For the text-containing cell, return its midpoint in [x, y] coordinate format. 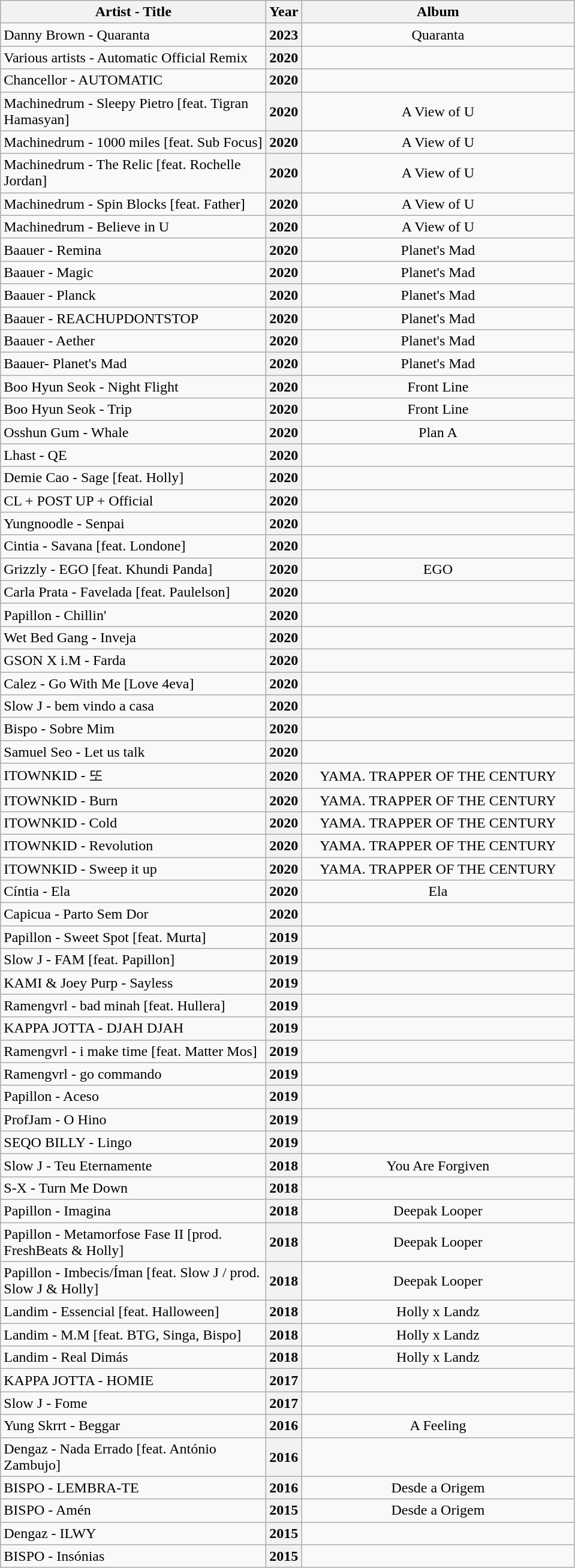
Carla Prata - Favelada [feat. Paulelson] [133, 592]
BISPO - Insónias [133, 1556]
Dengaz - Nada Errado [feat. António Zambujo] [133, 1457]
Wet Bed Gang - Inveja [133, 637]
ITOWNKID - Sweep it up [133, 869]
Plan A [438, 432]
S-X - Turn Me Down [133, 1188]
Dengaz - ILWY [133, 1533]
Yungnoodle - Senpai [133, 523]
Grizzly - EGO [feat. Khundi Panda] [133, 569]
Ramengvrl - go commando [133, 1074]
Artist - Title [133, 12]
Album [438, 12]
Calez - Go With Me [Love 4eva] [133, 683]
Machinedrum - Spin Blocks [feat. Father] [133, 204]
Boo Hyun Seok - Trip [133, 410]
Baauer - Aether [133, 341]
Papillon - Chillin' [133, 615]
Ramengvrl - i make time [feat. Matter Mos] [133, 1051]
You Are Forgiven [438, 1165]
Papillon - Imbecis/Íman [feat. Slow J / prod. Slow J & Holly] [133, 1281]
Capicua - Parto Sem Dor [133, 914]
EGO [438, 569]
Danny Brown - Quaranta [133, 35]
Year [284, 12]
ITOWNKID - Burn [133, 800]
ITOWNKID - Revolution [133, 845]
Machinedrum - 1000 miles [feat. Sub Focus] [133, 142]
Slow J - Teu Eternamente [133, 1165]
Landim - Essencial [feat. Halloween] [133, 1312]
Papillon - Metamorfose Fase II [prod. FreshBeats & Holly] [133, 1241]
Papillon - Aceso [133, 1097]
Boo Hyun Seok - Night Flight [133, 387]
Baauer- Planet's Mad [133, 364]
GSON X i.M - Farda [133, 660]
Baauer - REACHUPDONTSTOP [133, 318]
Chancellor - AUTOMATIC [133, 80]
Slow J - Fome [133, 1403]
Papillon - Sweet Spot [feat. Murta] [133, 937]
Landim - Real Dimás [133, 1358]
Bispo - Sobre Mim [133, 729]
Quaranta [438, 35]
BISPO - Amén [133, 1510]
Slow J - FAM [feat. Papillon] [133, 960]
ITOWNKID - Cold [133, 823]
Osshun Gum - Whale [133, 432]
KAPPA JOTTA - DJAH DJAH [133, 1028]
Ela [438, 892]
Yung Skrrt - Beggar [133, 1426]
Landim - M.M [feat. BTG, Singa, Bispo] [133, 1335]
2023 [284, 35]
Cintia - Savana [feat. Londone] [133, 546]
SEQO BILLY - Lingo [133, 1142]
Papillon - Imagina [133, 1211]
Slow J - bem vindo a casa [133, 706]
Various artists - Automatic Official Remix [133, 58]
Ramengvrl - bad minah [feat. Hullera] [133, 1006]
Baauer - Remina [133, 249]
KAPPA JOTTA - HOMIE [133, 1380]
Machinedrum - The Relic [feat. Rochelle Jordan] [133, 173]
A Feeling [438, 1426]
ProfJam - O Hino [133, 1119]
KAMI & Joey Purp - Sayless [133, 983]
Baauer - Planck [133, 295]
Cíntia - Ela [133, 892]
Lhast - QE [133, 455]
Machinedrum - Sleepy Pietro [feat. Tigran Hamasyan] [133, 112]
Samuel Seo - Let us talk [133, 752]
Baauer - Magic [133, 272]
CL + POST UP + Official [133, 501]
Demie Cao - Sage [feat. Holly] [133, 478]
Machinedrum - Believe in U [133, 227]
BISPO - LEMBRA-TE [133, 1488]
ITOWNKID - 또 [133, 776]
